Pinpoint the cell where the given text exists, returning its [x, y] midpoint coordinate. 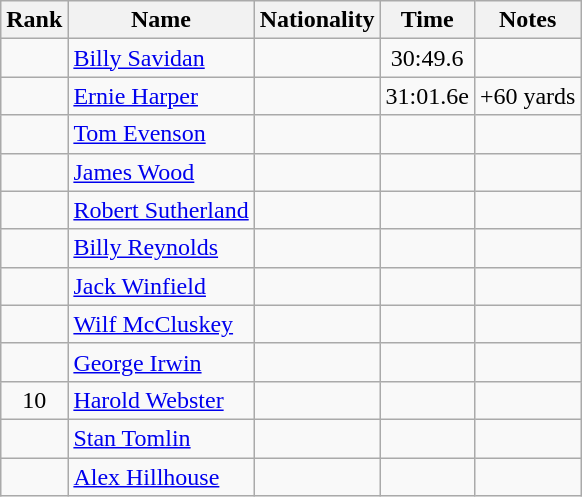
Rank [34, 20]
31:01.6e [427, 96]
Ernie Harper [161, 96]
James Wood [161, 172]
Time [427, 20]
30:49.6 [427, 58]
Wilf McCluskey [161, 324]
Billy Savidan [161, 58]
Stan Tomlin [161, 438]
Notes [528, 20]
+60 yards [528, 96]
10 [34, 400]
George Irwin [161, 362]
Harold Webster [161, 400]
Billy Reynolds [161, 248]
Name [161, 20]
Nationality [317, 20]
Tom Evenson [161, 134]
Alex Hillhouse [161, 477]
Jack Winfield [161, 286]
Robert Sutherland [161, 210]
